Output the (X, Y) coordinate of the center of the cell containing the given text.  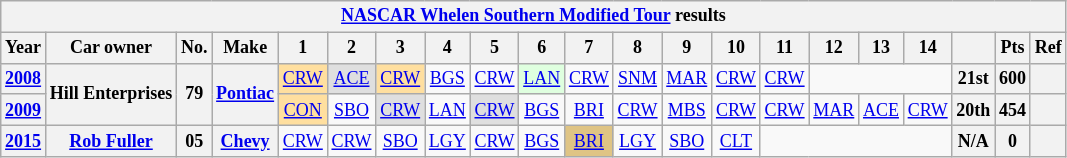
1 (302, 48)
2008 (24, 78)
Make (246, 48)
Hill Enterprises (110, 94)
05 (194, 140)
Car owner (110, 48)
N/A (974, 140)
Pts (1013, 48)
5 (494, 48)
4 (447, 48)
Pontiac (246, 94)
454 (1013, 110)
6 (542, 48)
2009 (24, 110)
No. (194, 48)
Chevy (246, 140)
11 (784, 48)
9 (687, 48)
79 (194, 94)
Year (24, 48)
2 (352, 48)
2015 (24, 140)
12 (834, 48)
CON (302, 110)
SNM (638, 78)
14 (928, 48)
7 (590, 48)
NASCAR Whelen Southern Modified Tour results (534, 16)
21st (974, 78)
3 (400, 48)
8 (638, 48)
20th (974, 110)
Ref (1048, 48)
10 (736, 48)
CLT (736, 140)
0 (1013, 140)
13 (882, 48)
MBS (687, 110)
Rob Fuller (110, 140)
600 (1013, 78)
